Return the (x, y) coordinate for the center point of the cell that contains the specified text.  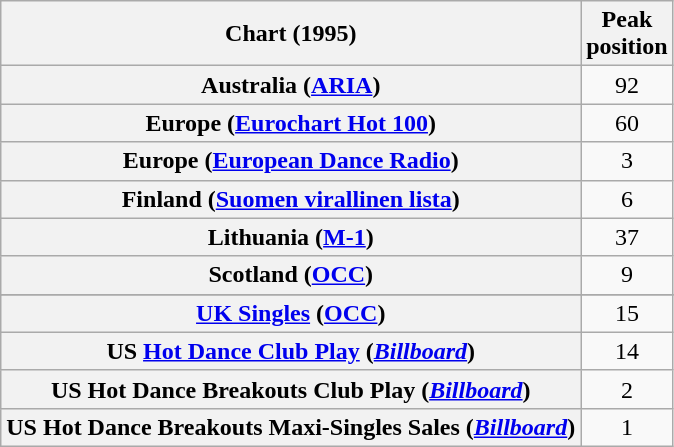
2 (627, 389)
Scotland (OCC) (291, 275)
UK Singles (OCC) (291, 313)
Europe (Eurochart Hot 100) (291, 123)
US Hot Dance Breakouts Club Play (Billboard) (291, 389)
Australia (ARIA) (291, 85)
Chart (1995) (291, 34)
Lithuania (M-1) (291, 237)
60 (627, 123)
9 (627, 275)
14 (627, 351)
15 (627, 313)
92 (627, 85)
6 (627, 199)
Europe (European Dance Radio) (291, 161)
Peakposition (627, 34)
US Hot Dance Breakouts Maxi-Singles Sales (Billboard) (291, 427)
Finland (Suomen virallinen lista) (291, 199)
37 (627, 237)
3 (627, 161)
1 (627, 427)
US Hot Dance Club Play (Billboard) (291, 351)
